Capture the cell that displays the provided text and extract its [X, Y] central coordinate. 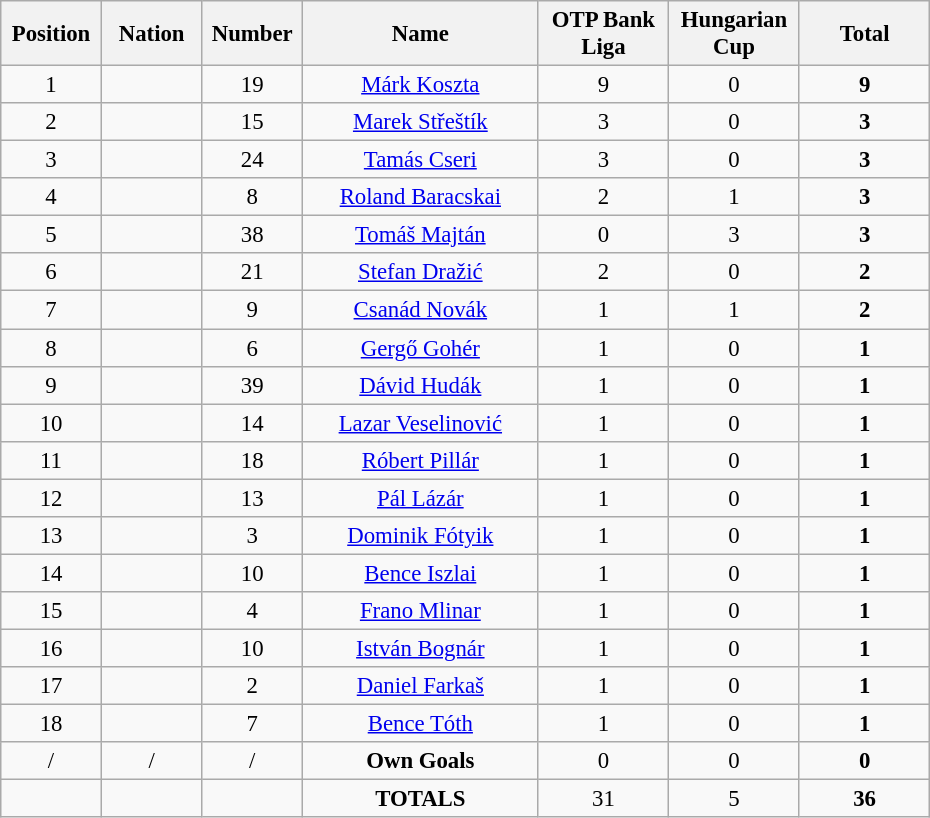
Márk Koszta [421, 85]
Name [421, 34]
39 [252, 385]
Lazar Veselinović [421, 423]
Tomáš Majtán [421, 235]
Hungarian Cup [734, 34]
Dávid Hudák [421, 385]
Tamás Cseri [421, 160]
Roland Baracskai [421, 197]
István Bognár [421, 648]
19 [252, 85]
12 [52, 498]
TOTALS [421, 799]
21 [252, 273]
16 [52, 648]
Frano Mlinar [421, 611]
Róbert Pillár [421, 460]
Pál Lázár [421, 498]
Nation [152, 34]
Own Goals [421, 761]
Stefan Dražić [421, 273]
Marek Střeštík [421, 122]
36 [864, 799]
Csanád Novák [421, 310]
38 [252, 235]
17 [52, 686]
Gergő Gohér [421, 348]
OTP Bank Liga [604, 34]
Bence Tóth [421, 724]
11 [52, 460]
Number [252, 34]
Dominik Fótyik [421, 536]
Total [864, 34]
Bence Iszlai [421, 573]
24 [252, 160]
Position [52, 34]
Daniel Farkaš [421, 686]
31 [604, 799]
